Locate the cell with the specified text and output its [x, y] center coordinate. 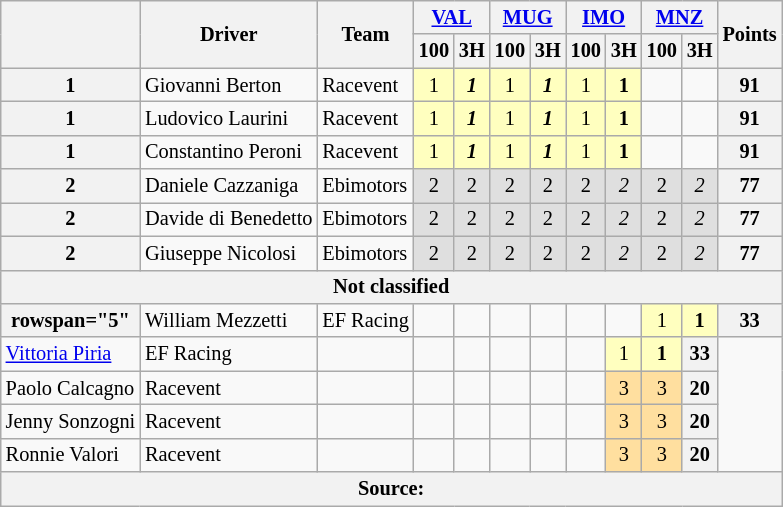
Giovanni Berton [228, 85]
Daniele Cazzaniga [228, 186]
Driver [228, 34]
Ludovico Laurini [228, 118]
Not classified [392, 287]
Team [365, 34]
Points [750, 34]
VAL [452, 17]
William Mezzetti [228, 320]
Ronnie Valori [70, 455]
Vittoria Piria [70, 354]
Giuseppe Nicolosi [228, 253]
Davide di Benedetto [228, 219]
MNZ [680, 17]
Paolo Calcagno [70, 388]
MUG [528, 17]
rowspan="5" [70, 320]
Jenny Sonzogni [70, 421]
Constantino Peroni [228, 152]
IMO [604, 17]
Source: [392, 489]
